Locate the cell with the specified text and output its (x, y) center coordinate. 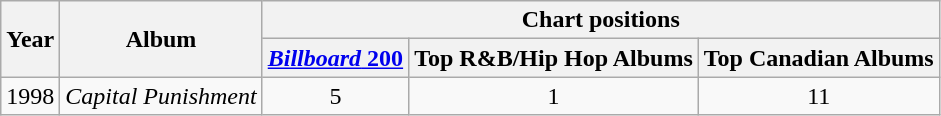
11 (818, 96)
Album (161, 39)
Top Canadian Albums (818, 58)
Year (30, 39)
1998 (30, 96)
Chart positions (600, 20)
5 (335, 96)
Top R&B/Hip Hop Albums (554, 58)
Capital Punishment (161, 96)
Billboard 200 (335, 58)
1 (554, 96)
